Identify which cell holds the provided text, then report its (x, y) central coordinate. 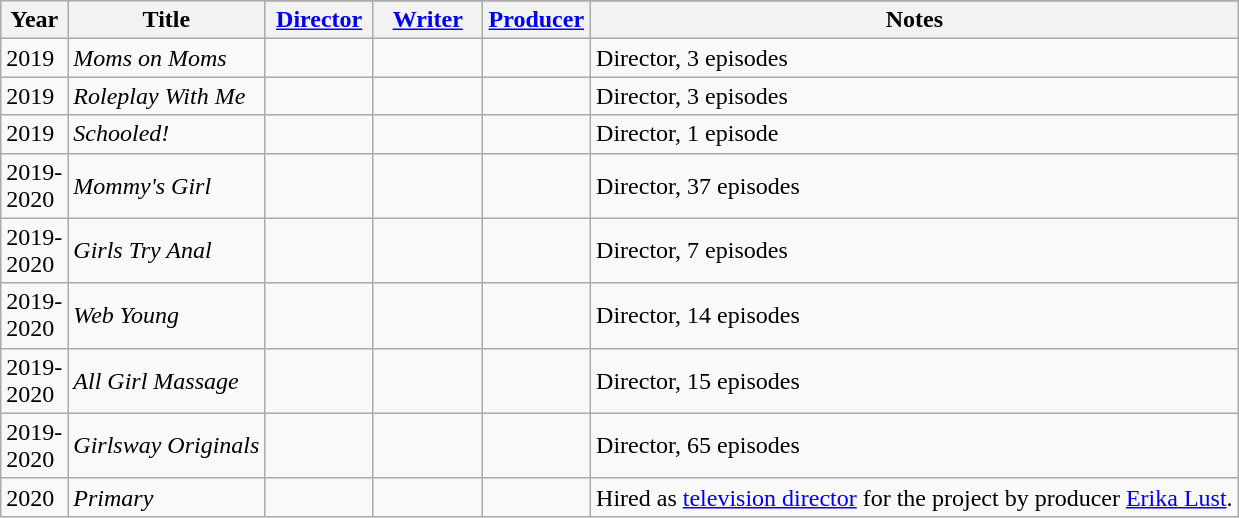
All Girl Massage (166, 380)
Schooled! (166, 134)
Director, 65 episodes (915, 446)
Title (166, 20)
Director (320, 20)
Producer (536, 20)
Director, 14 episodes (915, 316)
Year (34, 20)
Director, 15 episodes (915, 380)
Primary (166, 497)
Moms on Moms (166, 58)
Writer (428, 20)
Hired as television director for the project by producer Erika Lust. (915, 497)
2020 (34, 497)
Girls Try Anal (166, 250)
Notes (915, 20)
Mommy's Girl (166, 186)
Director, 1 episode (915, 134)
Director, 7 episodes (915, 250)
Director, 37 episodes (915, 186)
Roleplay With Me (166, 96)
Web Young (166, 316)
Girlsway Originals (166, 446)
